Locate the cell with the specified text and output its (X, Y) center coordinate. 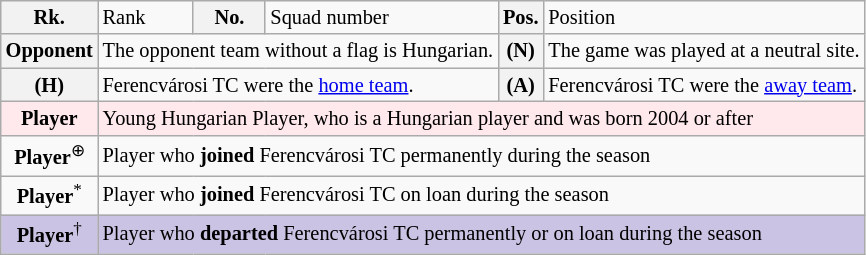
Pos. (520, 17)
Player (50, 118)
Rk. (50, 17)
Player who joined Ferencvárosi TC on loan during the season (482, 194)
Player who departed Ferencvárosi TC permanently or on loan during the season (482, 234)
Player who joined Ferencvárosi TC permanently during the season (482, 155)
Rank (146, 17)
Squad number (382, 17)
(A) (520, 85)
Player† (50, 234)
Ferencvárosi TC were the away team. (704, 85)
The game was played at a neutral site. (704, 51)
Player* (50, 194)
Player⊕ (50, 155)
Ferencvárosi TC were the home team. (298, 85)
Position (704, 17)
No. (229, 17)
(N) (520, 51)
Opponent (50, 51)
The opponent team without a flag is Hungarian. (298, 51)
(H) (50, 85)
Young Hungarian Player, who is a Hungarian player and was born 2004 or after (482, 118)
